Determine the (x, y) coordinate at the center of the cell enclosing the given text.  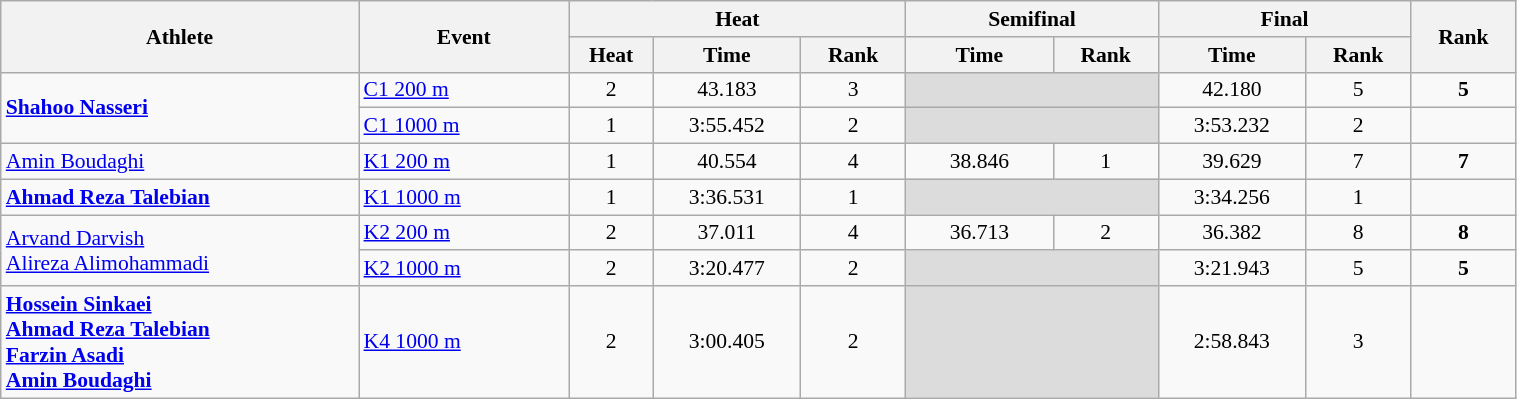
36.713 (980, 233)
C1 1000 m (464, 126)
2:58.843 (1232, 342)
Amin Boudaghi (180, 162)
Arvand DarvishAlireza Alimohammadi (180, 250)
Shahoo Nasseri (180, 108)
Ahmad Reza Talebian (180, 197)
K4 1000 m (464, 342)
3:34.256 (1232, 197)
K2 200 m (464, 233)
3:00.405 (726, 342)
Event (464, 36)
C1 200 m (464, 90)
Semifinal (1032, 19)
Hossein SinkaeiAhmad Reza TalebianFarzin AsadiAmin Boudaghi (180, 342)
3:20.477 (726, 269)
3:21.943 (1232, 269)
K1 200 m (464, 162)
K1 1000 m (464, 197)
Final (1284, 19)
3:53.232 (1232, 126)
3:55.452 (726, 126)
42.180 (1232, 90)
3:36.531 (726, 197)
Athlete (180, 36)
38.846 (980, 162)
37.011 (726, 233)
39.629 (1232, 162)
K2 1000 m (464, 269)
36.382 (1232, 233)
43.183 (726, 90)
40.554 (726, 162)
